Pinpoint the cell where the given text exists, returning its (X, Y) midpoint coordinate. 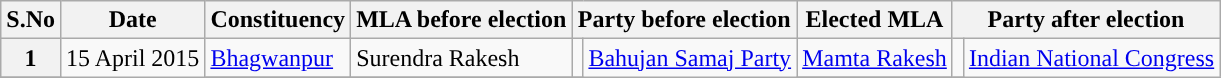
1 (31, 58)
Date (132, 20)
MLA before election (462, 20)
Mamta Rakesh (875, 58)
S.No (31, 20)
Bahujan Samaj Party (690, 58)
Elected MLA (875, 20)
Party after election (1086, 20)
Party before election (684, 20)
Constituency (278, 20)
15 April 2015 (132, 58)
Surendra Rakesh (462, 58)
Indian National Congress (1091, 58)
Bhagwanpur (278, 58)
